Determine the [x, y] coordinate at the center of the cell enclosing the given text.  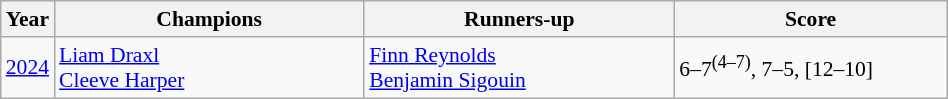
6–7(4–7), 7–5, [12–10] [810, 68]
Score [810, 19]
2024 [28, 68]
Champions [209, 19]
Year [28, 19]
Runners-up [519, 19]
Liam Draxl Cleeve Harper [209, 68]
Finn Reynolds Benjamin Sigouin [519, 68]
